Search for the cell housing the specified text and yield its [x, y] center coordinate. 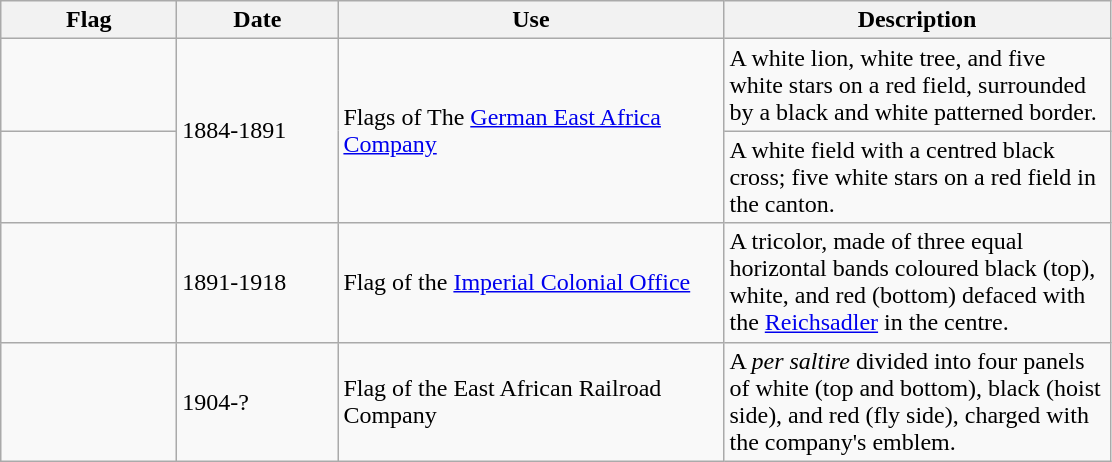
A per saltire divided into four panels of white (top and bottom), black (hoist side), and red (fly side), charged with the company's emblem. [917, 402]
1891-1918 [258, 282]
A white field with a centred black cross; five white stars on a red field in the canton. [917, 177]
Flag of the East African Railroad Company [531, 402]
1904-? [258, 402]
Flags of The German East Africa Company [531, 131]
1884-1891 [258, 131]
Use [531, 20]
Description [917, 20]
Flag [89, 20]
Date [258, 20]
A tricolor, made of three equal horizontal bands coloured black (top), white, and red (bottom) defaced with the Reichsadler in the centre. [917, 282]
Flag of the Imperial Colonial Office [531, 282]
A white lion, white tree, and five white stars on a red field, surrounded by a black and white patterned border. [917, 85]
